Locate the cell with the specified text and output its [X, Y] center coordinate. 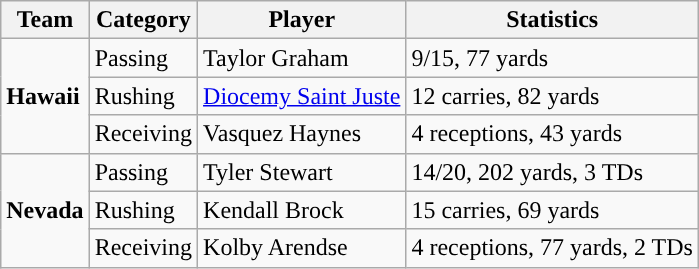
Team [45, 20]
Nevada [45, 210]
Player [302, 20]
12 carries, 82 yards [552, 96]
14/20, 202 yards, 3 TDs [552, 172]
Diocemy Saint Juste [302, 96]
Statistics [552, 20]
Kolby Arendse [302, 248]
Taylor Graham [302, 58]
Tyler Stewart [302, 172]
4 receptions, 77 yards, 2 TDs [552, 248]
Vasquez Haynes [302, 134]
Kendall Brock [302, 210]
9/15, 77 yards [552, 58]
Hawaii [45, 96]
15 carries, 69 yards [552, 210]
Category [143, 20]
4 receptions, 43 yards [552, 134]
